From the cell containing the given text, extract its center point as (x, y) coordinate. 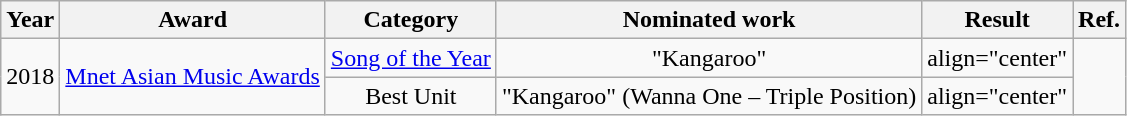
Award (193, 20)
Song of the Year (410, 58)
"Kangaroo" (Wanna One – Triple Position) (708, 96)
Result (998, 20)
Best Unit (410, 96)
Nominated work (708, 20)
Ref. (1100, 20)
"Kangaroo" (708, 58)
Mnet Asian Music Awards (193, 77)
Category (410, 20)
2018 (30, 77)
Year (30, 20)
